Detect which cell encompasses the target text, then output its (x, y) center coordinate. 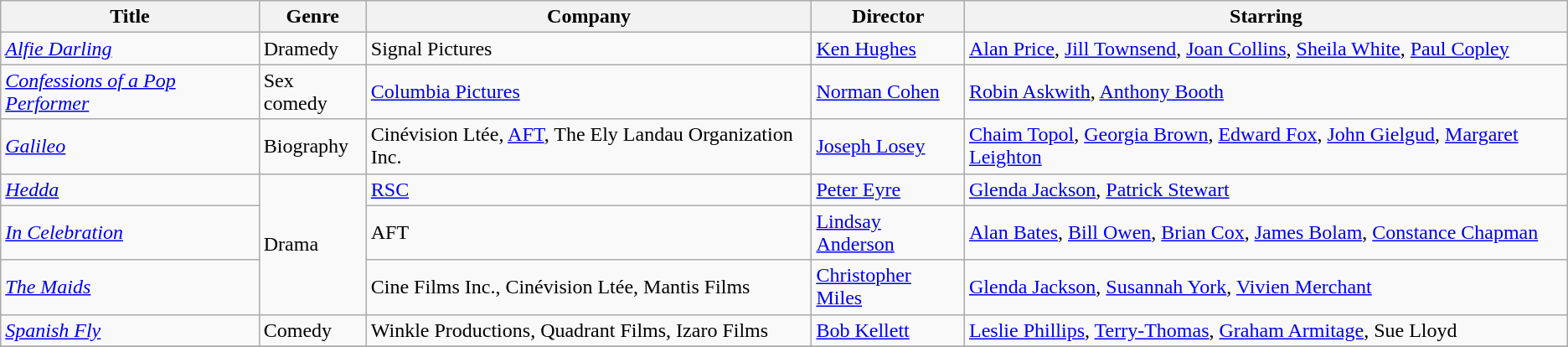
Norman Cohen (888, 92)
Joseph Losey (888, 146)
Cine Films Inc., Cinévision Ltée, Mantis Films (589, 287)
Peter Eyre (888, 189)
The Maids (130, 287)
Glenda Jackson, Patrick Stewart (1266, 189)
Glenda Jackson, Susannah York, Vivien Merchant (1266, 287)
Drama (312, 244)
Columbia Pictures (589, 92)
Winkle Productions, Quadrant Films, Izaro Films (589, 330)
Signal Pictures (589, 49)
Sex comedy (312, 92)
Spanish Fly (130, 330)
Cinévision Ltée, AFT, The Ely Landau Organization Inc. (589, 146)
Genre (312, 17)
Comedy (312, 330)
RSC (589, 189)
AFT (589, 233)
Alfie Darling (130, 49)
Lindsay Anderson (888, 233)
Alan Bates, Bill Owen, Brian Cox, James Bolam, Constance Chapman (1266, 233)
Leslie Phillips, Terry-Thomas, Graham Armitage, Sue Lloyd (1266, 330)
Director (888, 17)
Chaim Topol, Georgia Brown, Edward Fox, John Gielgud, Margaret Leighton (1266, 146)
Confessions of a Pop Performer (130, 92)
Bob Kellett (888, 330)
Starring (1266, 17)
Biography (312, 146)
Alan Price, Jill Townsend, Joan Collins, Sheila White, Paul Copley (1266, 49)
Robin Askwith, Anthony Booth (1266, 92)
Galileo (130, 146)
Title (130, 17)
Dramedy (312, 49)
In Celebration (130, 233)
Hedda (130, 189)
Christopher Miles (888, 287)
Company (589, 17)
Ken Hughes (888, 49)
